Detect which cell encompasses the target text, then output its (X, Y) center coordinate. 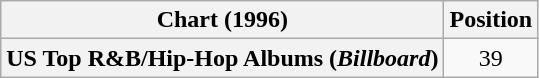
US Top R&B/Hip-Hop Albums (Billboard) (222, 58)
39 (491, 58)
Position (491, 20)
Chart (1996) (222, 20)
